Locate the cell with the specified text and output its [x, y] center coordinate. 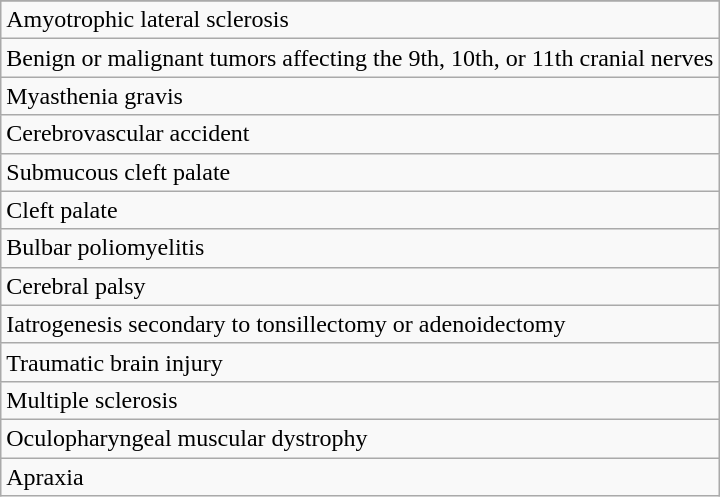
Benign or malignant tumors affecting the 9th, 10th, or 11th cranial nerves [360, 58]
Bulbar poliomyelitis [360, 248]
Submucous cleft palate [360, 172]
Myasthenia gravis [360, 96]
Multiple sclerosis [360, 400]
Traumatic brain injury [360, 362]
Oculopharyngeal muscular dystrophy [360, 438]
Amyotrophic lateral sclerosis [360, 20]
Cerebral palsy [360, 286]
Cerebrovascular accident [360, 134]
Iatrogenesis secondary to tonsillectomy or adenoidectomy [360, 324]
Cleft palate [360, 210]
Apraxia [360, 477]
